Identify which cell holds the provided text, then report its (X, Y) central coordinate. 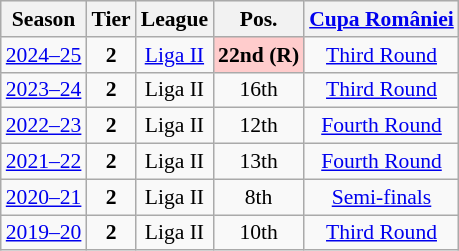
16th (258, 90)
Cupa României (382, 19)
22nd (R) (258, 55)
2019–20 (44, 233)
13th (258, 162)
10th (258, 233)
League (174, 19)
2023–24 (44, 90)
2024–25 (44, 55)
Season (44, 19)
2020–21 (44, 197)
12th (258, 126)
Pos. (258, 19)
Semi-finals (382, 197)
2021–22 (44, 162)
2022–23 (44, 126)
8th (258, 197)
Tier (110, 19)
